Detect which cell encompasses the target text, then output its [x, y] center coordinate. 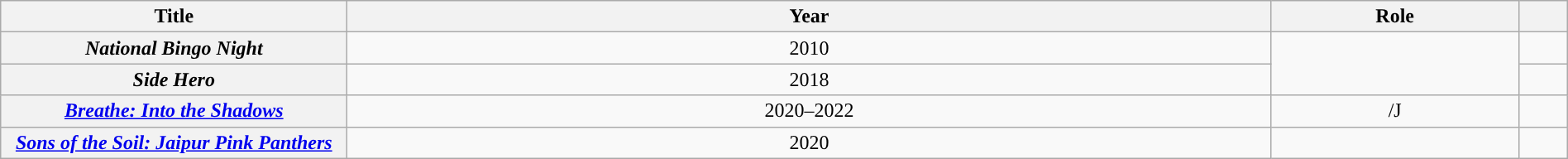
2020 [809, 142]
Year [809, 17]
Breathe: Into the Shadows [174, 111]
2010 [809, 48]
Title [174, 17]
National Bingo Night [174, 48]
/J [1394, 111]
2018 [809, 79]
Role [1394, 17]
Sons of the Soil: Jaipur Pink Panthers [174, 142]
Side Hero [174, 79]
2020–2022 [809, 111]
